Determine the (x, y) coordinate at the center of the cell enclosing the given text.  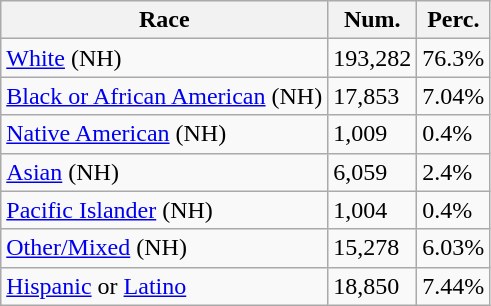
2.4% (454, 172)
15,278 (372, 248)
6.03% (454, 248)
Race (164, 20)
Num. (372, 20)
76.3% (454, 58)
7.44% (454, 286)
Other/Mixed (NH) (164, 248)
White (NH) (164, 58)
Asian (NH) (164, 172)
6,059 (372, 172)
Pacific Islander (NH) (164, 210)
Hispanic or Latino (164, 286)
1,009 (372, 134)
Black or African American (NH) (164, 96)
Perc. (454, 20)
Native American (NH) (164, 134)
18,850 (372, 286)
193,282 (372, 58)
17,853 (372, 96)
7.04% (454, 96)
1,004 (372, 210)
